Identify which cell holds the provided text, then report its [x, y] central coordinate. 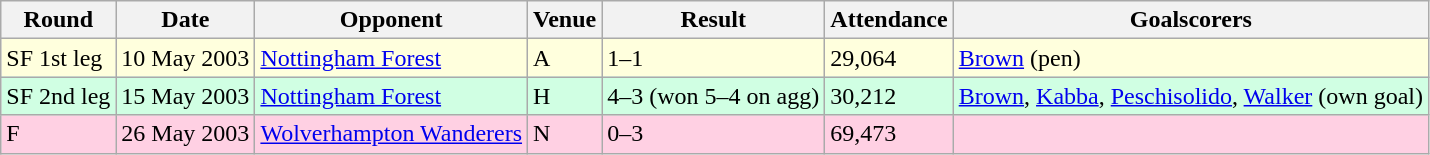
0–3 [714, 134]
N [565, 134]
Round [58, 20]
Opponent [392, 20]
15 May 2003 [186, 96]
Goalscorers [1190, 20]
Attendance [889, 20]
Venue [565, 20]
69,473 [889, 134]
SF 1st leg [58, 58]
Brown (pen) [1190, 58]
Date [186, 20]
SF 2nd leg [58, 96]
Brown, Kabba, Peschisolido, Walker (own goal) [1190, 96]
Result [714, 20]
A [565, 58]
Wolverhampton Wanderers [392, 134]
29,064 [889, 58]
10 May 2003 [186, 58]
1–1 [714, 58]
4–3 (won 5–4 on agg) [714, 96]
26 May 2003 [186, 134]
30,212 [889, 96]
F [58, 134]
H [565, 96]
